Pinpoint the cell where the given text exists, returning its [X, Y] midpoint coordinate. 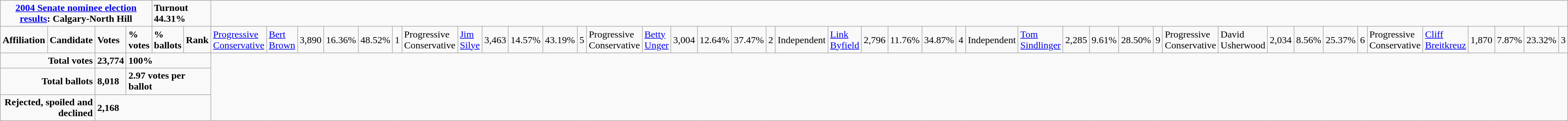
Tom Sindlinger [1040, 40]
9.61% [1104, 40]
Total votes [48, 60]
Betty Unger [657, 40]
Cliff Breitkreuz [1445, 40]
Rank [197, 40]
4 [961, 40]
43.19% [560, 40]
1 [397, 40]
8.56% [1308, 40]
2,796 [875, 40]
2,168 [153, 107]
Total ballots [48, 81]
23.32% [1541, 40]
12.64% [714, 40]
7.87% [1510, 40]
100% [168, 60]
2004 Senate nominee election results: Calgary-North Hill [76, 14]
9 [1158, 40]
Bert Brown [282, 40]
David Usherwood [1243, 40]
2.97 votes per ballot [168, 81]
5 [582, 40]
23,774 [111, 60]
Rejected, spoiled and declined [48, 107]
28.50% [1136, 40]
3,004 [684, 40]
2,034 [1281, 40]
2 [771, 40]
11.76% [905, 40]
8,018 [111, 81]
34.87% [939, 40]
3 [1563, 40]
48.52% [375, 40]
Votes [111, 40]
14.57% [526, 40]
Candidate [71, 40]
25.37% [1341, 40]
16.36% [341, 40]
% ballots [167, 40]
3,890 [311, 40]
Turnout 44.31% [181, 14]
6 [1362, 40]
% votes [139, 40]
3,463 [495, 40]
Affiliation [24, 40]
37.47% [749, 40]
Jim Silye [470, 40]
Link Byfield [845, 40]
2,285 [1076, 40]
1,870 [1481, 40]
